Determine the (X, Y) coordinate at the center of the cell enclosing the given text.  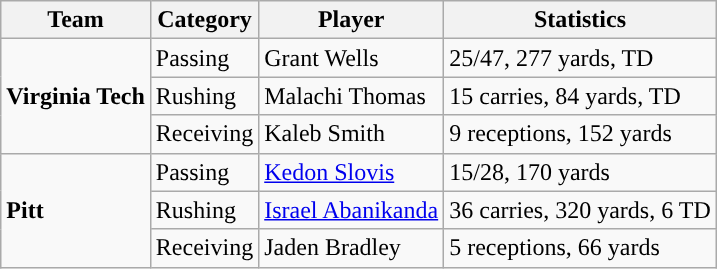
Team (76, 20)
5 receptions, 66 yards (580, 248)
15/28, 170 yards (580, 172)
9 receptions, 152 yards (580, 134)
Jaden Bradley (352, 248)
Category (204, 20)
Kaleb Smith (352, 134)
25/47, 277 yards, TD (580, 58)
36 carries, 320 yards, 6 TD (580, 210)
Virginia Tech (76, 96)
Pitt (76, 210)
Statistics (580, 20)
Israel Abanikanda (352, 210)
Grant Wells (352, 58)
Malachi Thomas (352, 96)
Player (352, 20)
15 carries, 84 yards, TD (580, 96)
Kedon Slovis (352, 172)
